Provide the (x, y) coordinate of the cell's center where the given text is located.  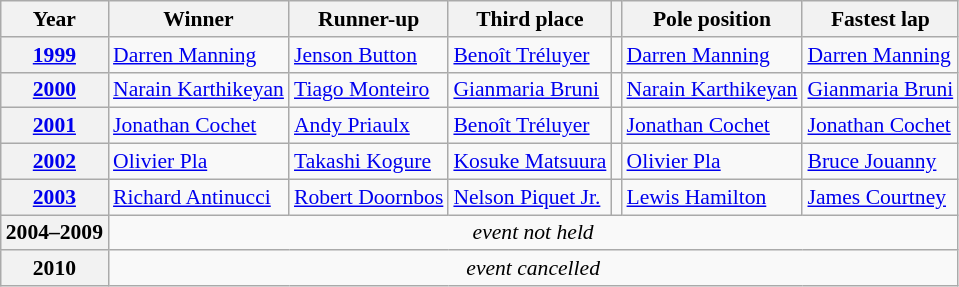
Pole position (712, 19)
Fastest lap (880, 19)
Bruce Jouanny (880, 162)
Takashi Kogure (368, 162)
Jenson Button (368, 55)
Andy Priaulx (368, 126)
Winner (198, 19)
2004–2009 (54, 233)
Tiago Monteiro (368, 90)
Richard Antinucci (198, 197)
Robert Doornbos (368, 197)
James Courtney (880, 197)
2001 (54, 126)
2003 (54, 197)
2002 (54, 162)
Nelson Piquet Jr. (530, 197)
Year (54, 19)
Lewis Hamilton (712, 197)
1999 (54, 55)
2000 (54, 90)
event not held (533, 233)
Kosuke Matsuura (530, 162)
Runner-up (368, 19)
2010 (54, 269)
Third place (530, 19)
event cancelled (533, 269)
